Search for the cell housing the specified text and yield its (x, y) center coordinate. 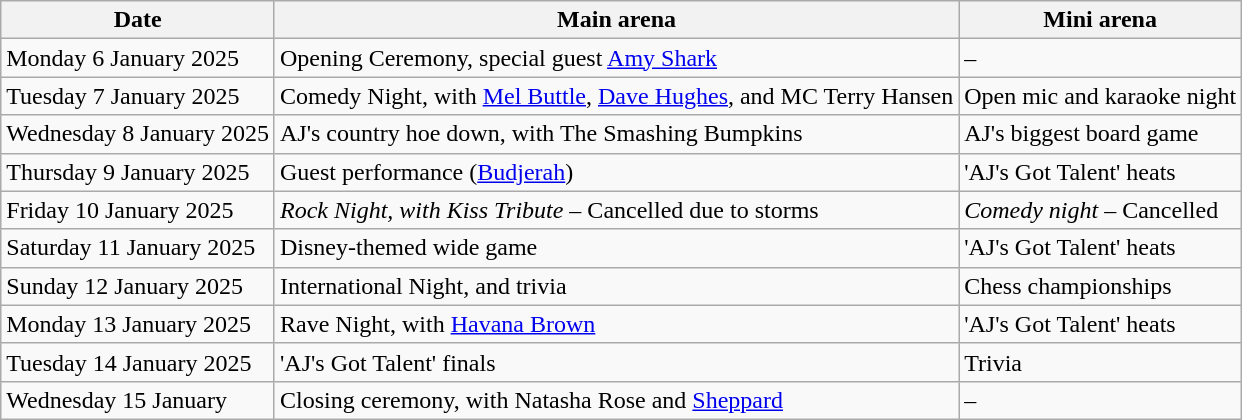
Monday 13 January 2025 (138, 324)
Trivia (1100, 362)
Comedy night – Cancelled (1100, 210)
Sunday 12 January 2025 (138, 286)
Chess championships (1100, 286)
'AJ's Got Talent' finals (616, 362)
Monday 6 January 2025 (138, 58)
Tuesday 14 January 2025 (138, 362)
Main arena (616, 20)
Open mic and karaoke night (1100, 96)
Wednesday 8 January 2025 (138, 134)
Opening Ceremony, special guest Amy Shark (616, 58)
Rock Night, with Kiss Tribute – Cancelled due to storms (616, 210)
Thursday 9 January 2025 (138, 172)
Mini arena (1100, 20)
Closing ceremony, with Natasha Rose and Sheppard (616, 400)
AJ's country hoe down, with The Smashing Bumpkins (616, 134)
Tuesday 7 January 2025 (138, 96)
Comedy Night, with Mel Buttle, Dave Hughes, and MC Terry Hansen (616, 96)
Saturday 11 January 2025 (138, 248)
Guest performance (Budjerah) (616, 172)
Rave Night, with Havana Brown (616, 324)
Wednesday 15 January (138, 400)
International Night, and trivia (616, 286)
Date (138, 20)
Friday 10 January 2025 (138, 210)
Disney-themed wide game (616, 248)
AJ's biggest board game (1100, 134)
